Locate the cell with the specified text and output its (X, Y) center coordinate. 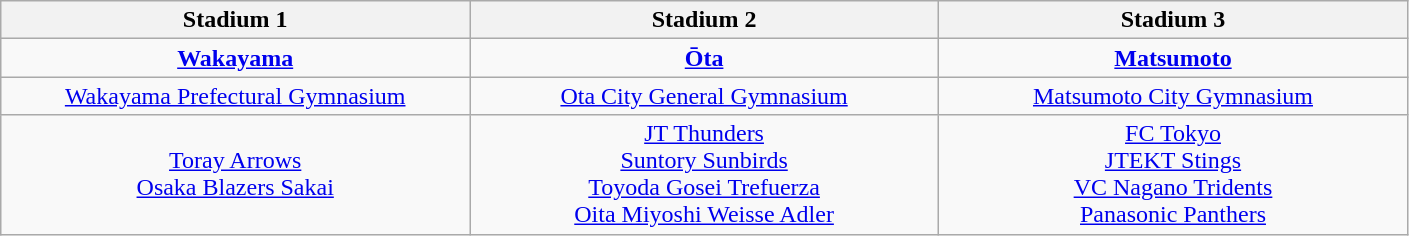
Stadium 1 (236, 20)
Ōta (704, 58)
Stadium 3 (1174, 20)
Ota City General Gymnasium (704, 96)
Toray ArrowsOsaka Blazers Sakai (236, 174)
Matsumoto City Gymnasium (1174, 96)
JT ThundersSuntory SunbirdsToyoda Gosei TrefuerzaOita Miyoshi Weisse Adler (704, 174)
FC TokyoJTEKT StingsVC Nagano TridentsPanasonic Panthers (1174, 174)
Matsumoto (1174, 58)
Wakayama (236, 58)
Wakayama Prefectural Gymnasium (236, 96)
Stadium 2 (704, 20)
